Locate the cell with the specified text and output its (x, y) center coordinate. 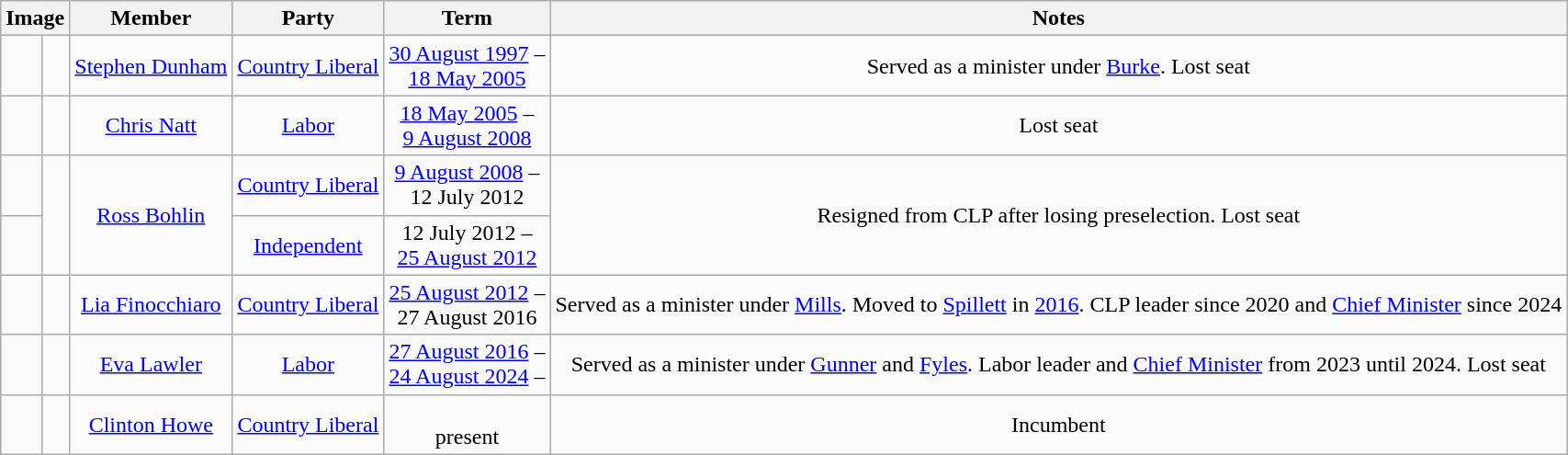
Served as a minister under Mills. Moved to Spillett in 2016. CLP leader since 2020 and Chief Minister since 2024 (1058, 305)
Party (309, 18)
30 August 1997 –18 May 2005 (467, 66)
Resigned from CLP after losing preselection. Lost seat (1058, 215)
Ross Bohlin (151, 215)
25 August 2012 –27 August 2016 (467, 305)
Notes (1058, 18)
Member (151, 18)
present (467, 425)
Independent (309, 245)
Clinton Howe (151, 425)
12 July 2012 –25 August 2012 (467, 245)
Served as a minister under Gunner and Fyles. Labor leader and Chief Minister from 2023 until 2024. Lost seat (1058, 364)
Incumbent (1058, 425)
27 August 2016 –24 August 2024 – (467, 364)
Eva Lawler (151, 364)
Chris Natt (151, 125)
Served as a minister under Burke. Lost seat (1058, 66)
9 August 2008 –12 July 2012 (467, 186)
Stephen Dunham (151, 66)
18 May 2005 –9 August 2008 (467, 125)
Term (467, 18)
Lia Finocchiaro (151, 305)
Lost seat (1058, 125)
Image (35, 18)
